Output the (x, y) coordinate of the center of the cell containing the given text.  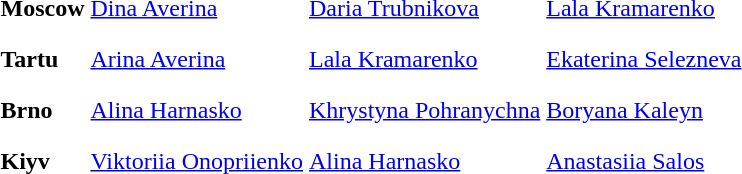
Khrystyna Pohranychna (425, 110)
Alina Harnasko (197, 110)
Lala Kramarenko (425, 59)
Arina Averina (197, 59)
